Pinpoint the cell where the given text exists, returning its (x, y) midpoint coordinate. 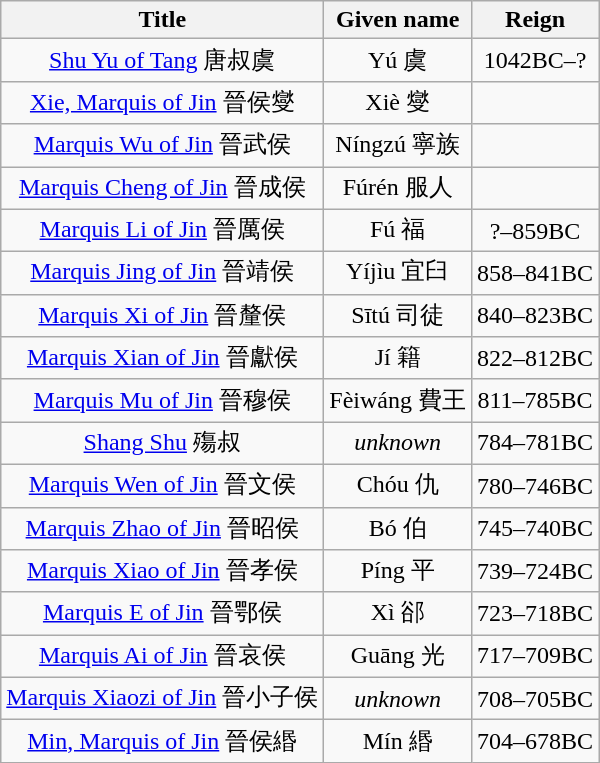
739–724BC (536, 572)
Yú 虞 (398, 60)
Sītú 司徒 (398, 316)
Jí 籍 (398, 358)
Guāng 光 (398, 656)
840–823BC (536, 316)
723–718BC (536, 614)
Given name (398, 20)
?–859BC (536, 230)
Fúrén 服人 (398, 188)
822–812BC (536, 358)
Reign (536, 20)
Xiè 燮 (398, 102)
704–678BC (536, 742)
784–781BC (536, 444)
780–746BC (536, 486)
811–785BC (536, 400)
708–705BC (536, 698)
Marquis Xian of Jin 晉獻侯 (162, 358)
Shang Shu 殤叔 (162, 444)
Bó 伯 (398, 528)
Min, Marquis of Jin 晉侯緡 (162, 742)
Yíjìu 宜臼 (398, 274)
Shu Yu of Tang 唐叔虞 (162, 60)
Marquis Cheng of Jin 晉成侯 (162, 188)
Xie, Marquis of Jin 晉侯燮 (162, 102)
717–709BC (536, 656)
Marquis Ai of Jin 晉哀侯 (162, 656)
Píng 平 (398, 572)
Marquis Xiaozi of Jin 晉小子侯 (162, 698)
Title (162, 20)
1042BC–? (536, 60)
858–841BC (536, 274)
Marquis Wu of Jin 晉武侯 (162, 146)
Marquis Xiao of Jin 晉孝侯 (162, 572)
Marquis Jing of Jin 晉靖侯 (162, 274)
Chóu 仇 (398, 486)
Marquis Mu of Jin 晉穆侯 (162, 400)
745–740BC (536, 528)
Marquis E of Jin 晉鄂侯 (162, 614)
Níngzú 寧族 (398, 146)
Mín 緡 (398, 742)
Marquis Xi of Jin 晉釐侯 (162, 316)
Fèiwáng 費王 (398, 400)
Marquis Li of Jin 晉厲侯 (162, 230)
Marquis Zhao of Jin 晉昭侯 (162, 528)
Marquis Wen of Jin 晉文侯 (162, 486)
Xì 郤 (398, 614)
Fú 福 (398, 230)
